Detect which cell encompasses the target text, then output its [x, y] center coordinate. 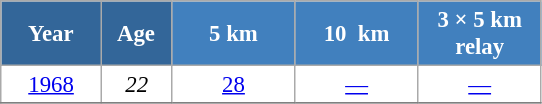
28 [234, 85]
10 km [356, 34]
22 [136, 85]
3 × 5 km relay [480, 34]
Age [136, 34]
1968 [52, 85]
Year [52, 34]
5 km [234, 34]
